Capture the cell that displays the provided text and extract its [x, y] central coordinate. 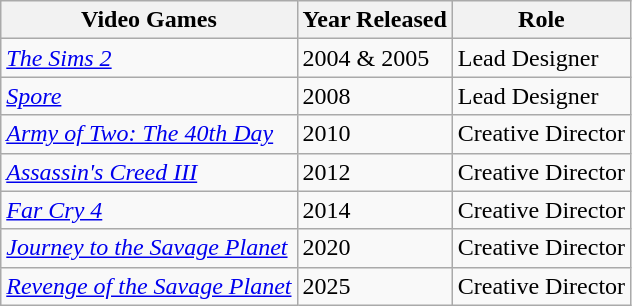
2025 [374, 286]
Video Games [149, 20]
Year Released [374, 20]
2008 [374, 96]
Assassin's Creed III [149, 172]
Role [541, 20]
2012 [374, 172]
2014 [374, 210]
Journey to the Savage Planet [149, 248]
Revenge of the Savage Planet [149, 286]
2020 [374, 248]
Army of Two: The 40th Day [149, 134]
Far Cry 4 [149, 210]
2010 [374, 134]
The Sims 2 [149, 58]
2004 & 2005 [374, 58]
Spore [149, 96]
